Capture the cell that displays the provided text and extract its (x, y) central coordinate. 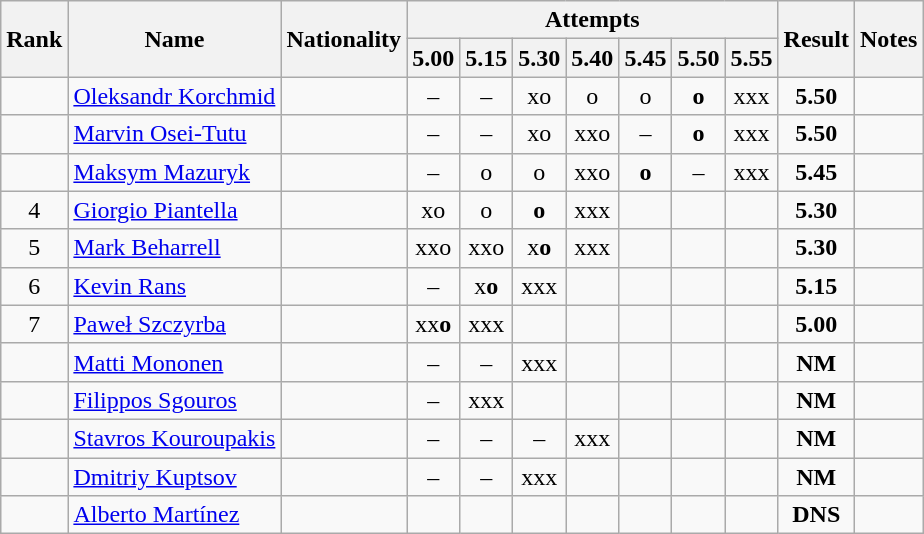
Mark Beharrell (174, 248)
Marvin Osei-Tutu (174, 134)
Matti Mononen (174, 362)
5.40 (592, 58)
5 (34, 248)
Result (816, 39)
Kevin Rans (174, 286)
Alberto Martínez (174, 515)
Maksym Mazuryk (174, 172)
Stavros Kouroupakis (174, 438)
Filippos Sgouros (174, 400)
4 (34, 210)
5.55 (752, 58)
Dmitriy Kuptsov (174, 477)
Nationality (344, 39)
6 (34, 286)
Attempts (592, 20)
Giorgio Piantella (174, 210)
Notes (888, 39)
Name (174, 39)
7 (34, 324)
DNS (816, 515)
Paweł Szczyrba (174, 324)
Oleksandr Korchmid (174, 96)
Rank (34, 39)
